Extract the (X, Y) coordinate from the center of the cell holding the provided text.  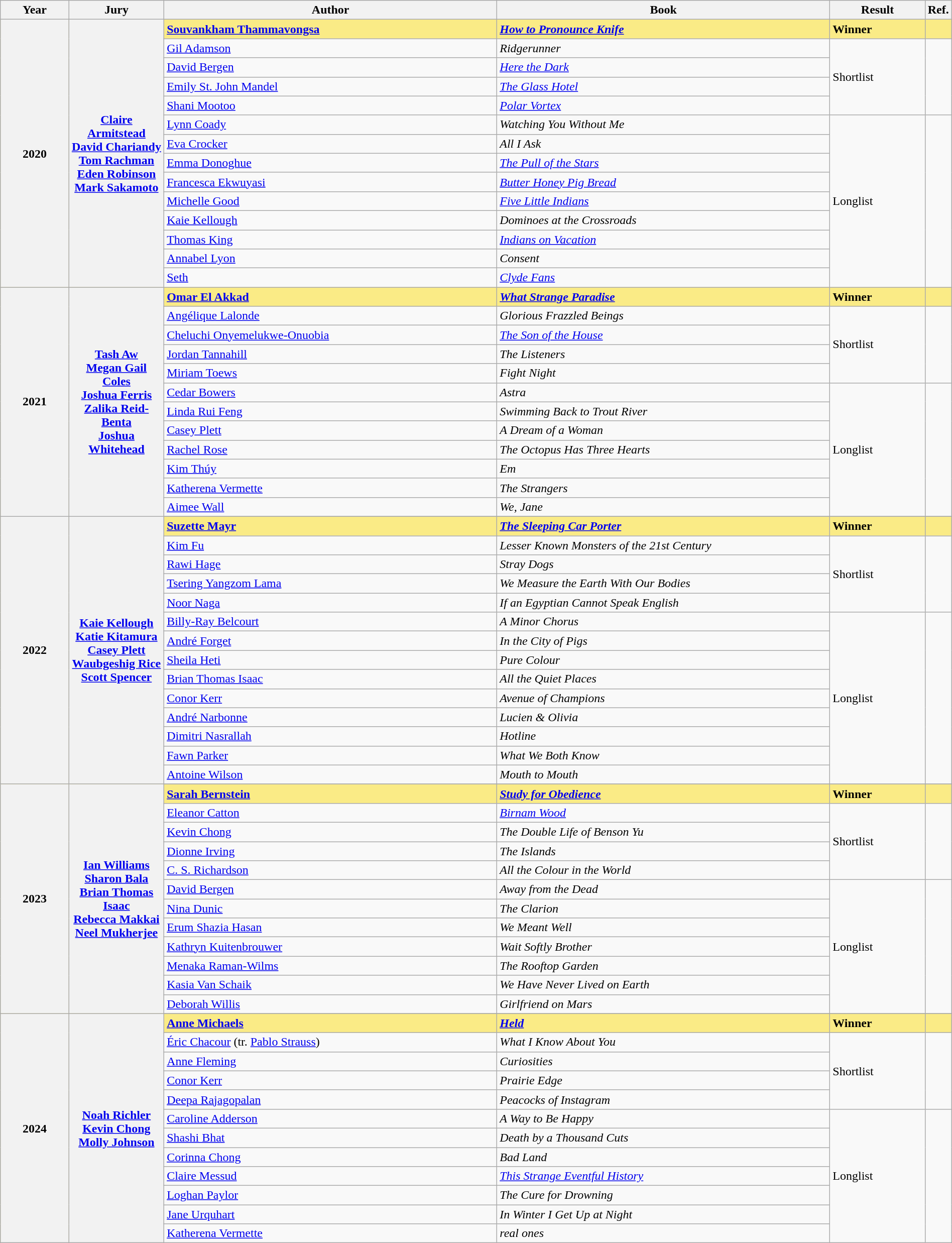
Bad Land (664, 1157)
All the Quiet Places (664, 679)
Anne Fleming (330, 1061)
The Rooftop Garden (664, 966)
Michelle Good (330, 201)
Kim Fu (330, 545)
Dionne Irving (330, 851)
2022 (35, 650)
Kaie Kellough (330, 220)
Consent (664, 259)
Indians on Vacation (664, 240)
The Clarion (664, 909)
Ridgerunner (664, 48)
Wait Softly Brother (664, 947)
What I Know About You (664, 1042)
Jordan Tannahill (330, 354)
We Have Never Lived on Earth (664, 985)
Emma Donoghue (330, 163)
Hotline (664, 736)
Kathryn Kuitenbrouwer (330, 947)
Ref. (938, 10)
2023 (35, 899)
Glorious Frazzled Beings (664, 316)
Swimming Back to Trout River (664, 411)
Shani Mootoo (330, 105)
Seth (330, 278)
If an Egyptian Cannot Speak English (664, 603)
2020 (35, 154)
Mouth to Mouth (664, 774)
real ones (664, 1233)
Aimee Wall (330, 507)
Peacocks of Instagram (664, 1099)
C. S. Richardson (330, 870)
Stray Dogs (664, 564)
Claire ArmitsteadDavid ChariandyTom RachmanEden RobinsonMark Sakamoto (116, 154)
Omar El Akkad (330, 297)
Clyde Fans (664, 278)
Dimitri Nasrallah (330, 736)
Prairie Edge (664, 1080)
We Meant Well (664, 928)
Lucien & Olivia (664, 717)
André Forget (330, 641)
Éric Chacour (tr. Pablo Strauss) (330, 1042)
Shashi Bhat (330, 1138)
Pure Colour (664, 660)
Annabel Lyon (330, 259)
Deepa Rajagopalan (330, 1099)
Casey Plett (330, 430)
2021 (35, 402)
Watching You Without Me (664, 125)
The Glass Hotel (664, 86)
2024 (35, 1128)
Fight Night (664, 373)
Girlfriend on Mars (664, 1004)
Miriam Toews (330, 373)
Cheluchi Onyemelukwe-Onuobia (330, 335)
Lynn Coady (330, 125)
Menaka Raman-Wilms (330, 966)
Rachel Rose (330, 449)
Deborah Willis (330, 1004)
We, Jane (664, 507)
Astra (664, 392)
The Son of the House (664, 335)
Corinna Chong (330, 1157)
Kaie KelloughKatie KitamuraCasey PlettWaubgeshig RiceScott Spencer (116, 650)
The Double Life of Benson Yu (664, 832)
What Strange Paradise (664, 297)
Rawi Hage (330, 564)
Nina Dunic (330, 909)
The Sleeping Car Porter (664, 526)
Caroline Adderson (330, 1118)
Sheila Heti (330, 660)
Erum Shazia Hasan (330, 928)
The Octopus Has Three Hearts (664, 449)
All the Colour in the World (664, 870)
Thomas King (330, 240)
Loghan Paylor (330, 1195)
Brian Thomas Isaac (330, 679)
André Narbonne (330, 717)
A Minor Chorus (664, 622)
Anne Michaels (330, 1023)
In the City of Pigs (664, 641)
Eva Crocker (330, 144)
The Cure for Drowning (664, 1195)
Dominoes at the Crossroads (664, 220)
The Listeners (664, 354)
Fawn Parker (330, 755)
Lesser Known Monsters of the 21st Century (664, 545)
Avenue of Champions (664, 698)
Kevin Chong (330, 832)
Jury (116, 10)
Polar Vortex (664, 105)
The Islands (664, 851)
How to Pronounce Knife (664, 29)
Linda Rui Feng (330, 411)
Angélique Lalonde (330, 316)
Antoine Wilson (330, 774)
A Way to Be Happy (664, 1118)
Tsering Yangzom Lama (330, 584)
This Strange Eventful History (664, 1176)
What We Both Know (664, 755)
Five Little Indians (664, 201)
Tash AwMegan Gail ColesJoshua FerrisZalika Reid-BentaJoshua Whitehead (116, 402)
All I Ask (664, 144)
Result (878, 10)
Noah RichlerKevin ChongMolly Johnson (116, 1128)
Claire Messud (330, 1176)
Kim Thúy (330, 469)
A Dream of a Woman (664, 430)
In Winter I Get Up at Night (664, 1214)
Away from the Dead (664, 889)
Emily St. John Mandel (330, 86)
Author (330, 10)
We Measure the Earth With Our Bodies (664, 584)
The Strangers (664, 488)
The Pull of the Stars (664, 163)
Here the Dark (664, 67)
Ian WilliamsSharon BalaBrian Thomas IsaacRebecca MakkaiNeel Mukherjee (116, 899)
Book (664, 10)
Souvankham Thammavongsa (330, 29)
Gil Adamson (330, 48)
Cedar Bowers (330, 392)
Death by a Thousand Cuts (664, 1138)
Held (664, 1023)
Butter Honey Pig Bread (664, 182)
Billy-Ray Belcourt (330, 622)
Eleanor Catton (330, 813)
Year (35, 10)
Study for Obedience (664, 794)
Noor Naga (330, 603)
Jane Urquhart (330, 1214)
Kasia Van Schaik (330, 985)
Birnam Wood (664, 813)
Suzette Mayr (330, 526)
Francesca Ekwuyasi (330, 182)
Curiosities (664, 1061)
Em (664, 469)
Sarah Bernstein (330, 794)
